Locate the cell with the specified text and output its [x, y] center coordinate. 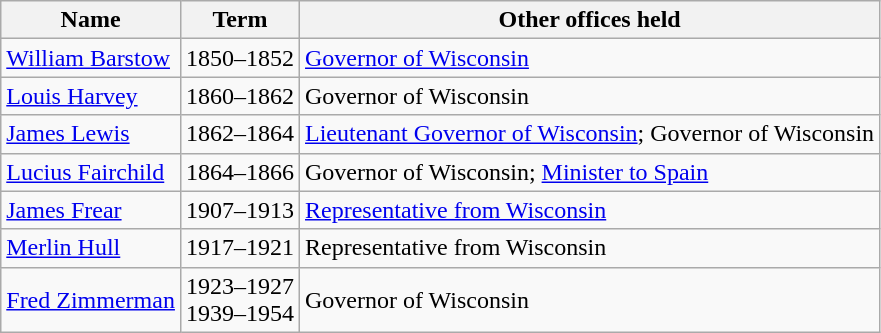
1862–1864 [240, 134]
1923–19271939–1954 [240, 300]
William Barstow [91, 58]
1917–1921 [240, 248]
Term [240, 20]
Louis Harvey [91, 96]
Merlin Hull [91, 248]
Lucius Fairchild [91, 172]
1850–1852 [240, 58]
1860–1862 [240, 96]
Lieutenant Governor of Wisconsin; Governor of Wisconsin [590, 134]
Name [91, 20]
James Frear [91, 210]
Fred Zimmerman [91, 300]
1907–1913 [240, 210]
Governor of Wisconsin; Minister to Spain [590, 172]
1864–1866 [240, 172]
Other offices held [590, 20]
James Lewis [91, 134]
